Identify which cell holds the provided text, then report its [x, y] central coordinate. 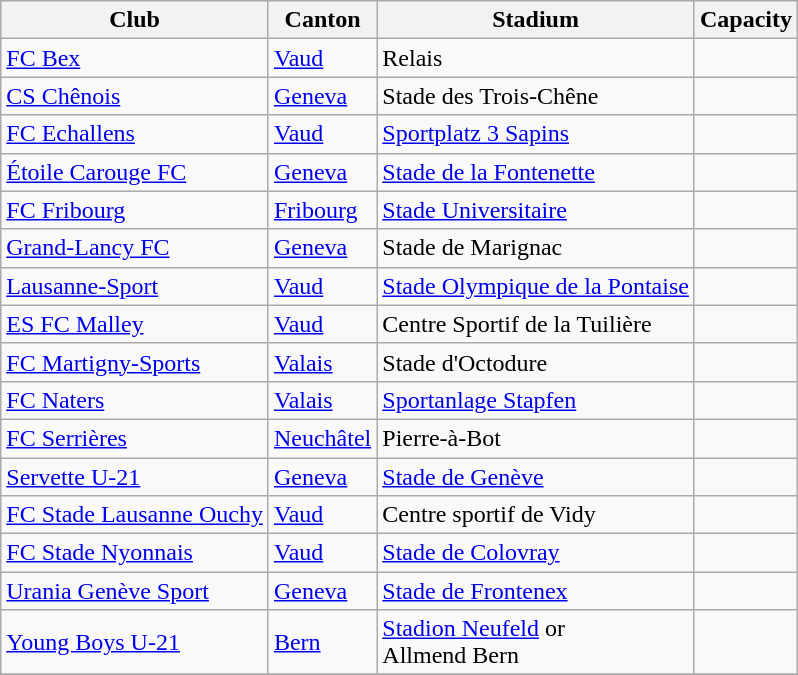
Capacity [746, 20]
Stade de la Fontenette [536, 172]
Stade Olympique de la Pontaise [536, 286]
FC Echallens [135, 134]
Sportplatz 3 Sapins [536, 134]
Centre Sportif de la Tuilière [536, 324]
Young Boys U-21 [135, 642]
Urania Genève Sport [135, 591]
Fribourg [322, 210]
Stadion Neufeld orAllmend Bern [536, 642]
FC Stade Lausanne Ouchy [135, 515]
FC Martigny-Sports [135, 362]
Neuchâtel [322, 438]
Club [135, 20]
Stade de Marignac [536, 248]
Stade d'Octodure [536, 362]
Stadium [536, 20]
Stade de Colovray [536, 553]
Stade des Trois-Chêne [536, 96]
Grand-Lancy FC [135, 248]
Stade de Genève [536, 477]
FC Stade Nyonnais [135, 553]
FC Serrières [135, 438]
Relais [536, 58]
Stade Universitaire [536, 210]
ES FC Malley [135, 324]
Stade de Frontenex [536, 591]
Lausanne-Sport [135, 286]
FC Bex [135, 58]
Pierre-à-Bot [536, 438]
FC Naters [135, 400]
CS Chênois [135, 96]
Centre sportif de Vidy [536, 515]
Servette U-21 [135, 477]
Bern [322, 642]
Sportanlage Stapfen [536, 400]
Étoile Carouge FC [135, 172]
FC Fribourg [135, 210]
Canton [322, 20]
